Provide the (X, Y) coordinate of the cell's center where the given text is located.  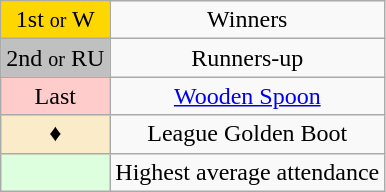
Winners (248, 20)
Highest average attendance (248, 172)
League Golden Boot (248, 134)
♦ (56, 134)
1st or W (56, 20)
2nd or RU (56, 58)
Last (56, 96)
Wooden Spoon (248, 96)
Runners-up (248, 58)
